Identify which cell holds the provided text, then report its [x, y] central coordinate. 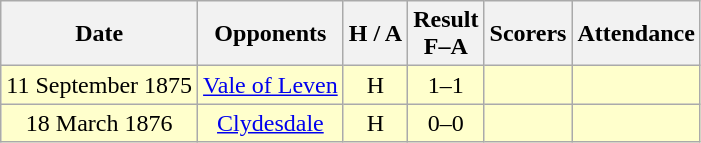
0–0 [446, 123]
Vale of Leven [271, 85]
Opponents [271, 34]
11 September 1875 [100, 85]
1–1 [446, 85]
Scorers [528, 34]
H / A [375, 34]
ResultF–A [446, 34]
18 March 1876 [100, 123]
Clydesdale [271, 123]
Attendance [636, 34]
Date [100, 34]
